Capture the cell that displays the provided text and extract its [X, Y] central coordinate. 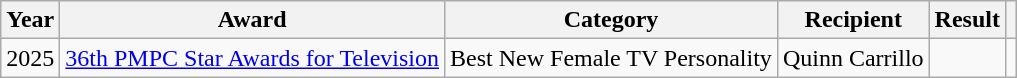
Year [30, 20]
2025 [30, 58]
Quinn Carrillo [853, 58]
Best New Female TV Personality [612, 58]
Category [612, 20]
36th PMPC Star Awards for Television [252, 58]
Award [252, 20]
Result [967, 20]
Recipient [853, 20]
